Search for the cell housing the specified text and yield its (X, Y) center coordinate. 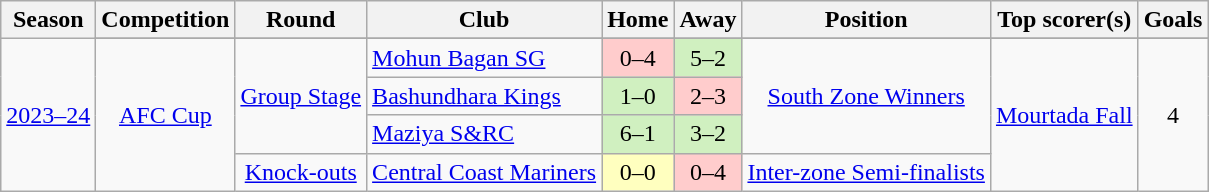
1–0 (638, 96)
Club (484, 20)
Goals (1173, 20)
Inter-zone Semi-finalists (866, 172)
AFC Cup (166, 115)
3–2 (708, 134)
Away (708, 20)
4 (1173, 115)
Mohun Bagan SG (484, 58)
Group Stage (301, 96)
6–1 (638, 134)
Competition (166, 20)
5–2 (708, 58)
2–3 (708, 96)
Central Coast Mariners (484, 172)
Knock-outs (301, 172)
Season (48, 20)
Maziya S&RC (484, 134)
Position (866, 20)
2023–24 (48, 115)
Mourtada Fall (1064, 115)
0–0 (638, 172)
Round (301, 20)
Bashundhara Kings (484, 96)
South Zone Winners (866, 96)
Top scorer(s) (1064, 20)
Home (638, 20)
